From the cell containing the given text, extract its center point as [X, Y] coordinate. 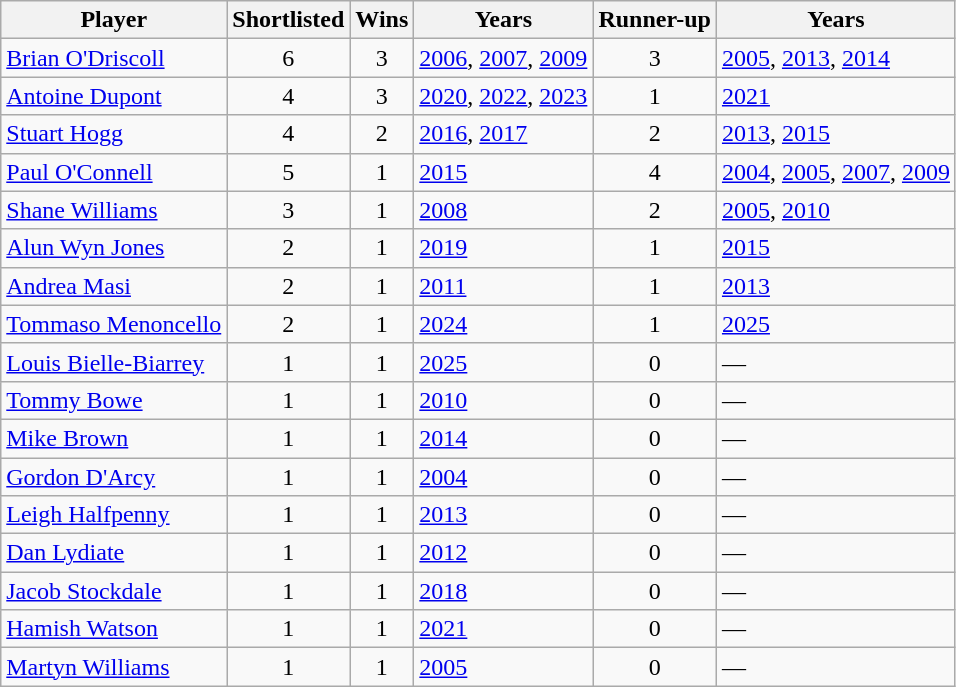
Shane Williams [114, 210]
2004, 2005, 2007, 2009 [836, 172]
Jacob Stockdale [114, 591]
Hamish Watson [114, 629]
Louis Bielle-Biarrey [114, 362]
2011 [504, 286]
Leigh Halfpenny [114, 515]
2024 [504, 324]
2005, 2013, 2014 [836, 58]
Dan Lydiate [114, 553]
Andrea Masi [114, 286]
Shortlisted [288, 20]
5 [288, 172]
2013, 2015 [836, 134]
2020, 2022, 2023 [504, 96]
2004 [504, 477]
Gordon D'Arcy [114, 477]
Runner-up [655, 20]
Stuart Hogg [114, 134]
Martyn Williams [114, 667]
2014 [504, 438]
2005 [504, 667]
Tommy Bowe [114, 400]
2019 [504, 248]
2016, 2017 [504, 134]
6 [288, 58]
2010 [504, 400]
2018 [504, 591]
Antoine Dupont [114, 96]
2005, 2010 [836, 210]
Brian O'Driscoll [114, 58]
Player [114, 20]
Tommaso Menoncello [114, 324]
2008 [504, 210]
2012 [504, 553]
Wins [382, 20]
Mike Brown [114, 438]
Alun Wyn Jones [114, 248]
Paul O'Connell [114, 172]
2006, 2007, 2009 [504, 58]
